Locate the cell with the specified text and output its [X, Y] center coordinate. 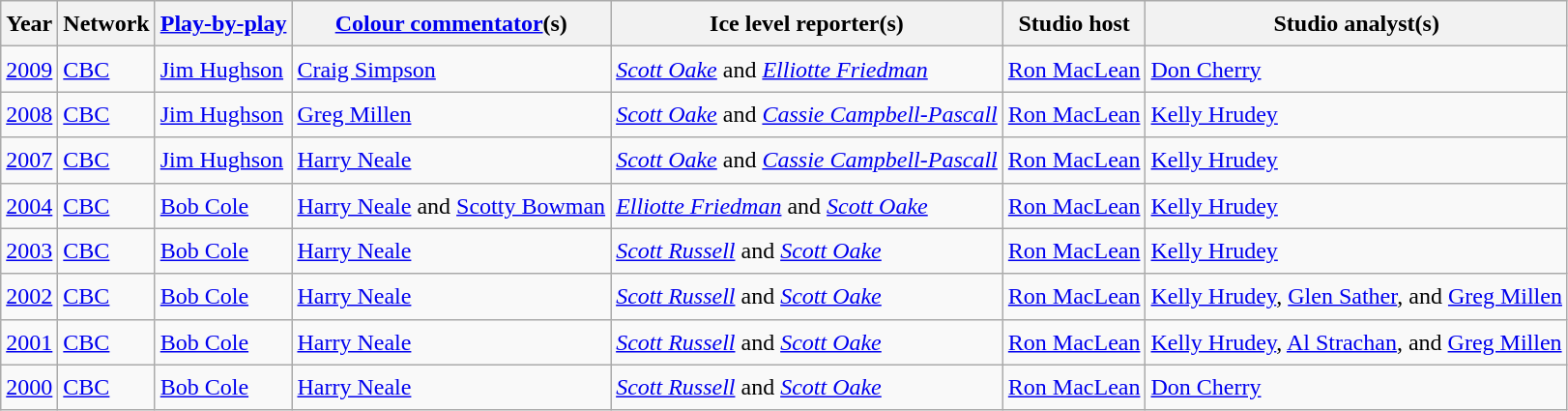
2000 [29, 387]
Year [29, 23]
2007 [29, 161]
Harry Neale and Scotty Bowman [451, 205]
2004 [29, 205]
Craig Simpson [451, 70]
2003 [29, 251]
Kelly Hrudey, Glen Sather, and Greg Millen [1356, 296]
Elliotte Friedman and Scott Oake [807, 205]
Studio analyst(s) [1356, 23]
Colour commentator(s) [451, 23]
2008 [29, 114]
Greg Millen [451, 114]
Network [106, 23]
2002 [29, 296]
Studio host [1074, 23]
Scott Oake and Elliotte Friedman [807, 70]
Play-by-play [223, 23]
Ice level reporter(s) [807, 23]
Kelly Hrudey, Al Strachan, and Greg Millen [1356, 342]
2009 [29, 70]
2001 [29, 342]
